Return [X, Y] of the center of cell containing provided text 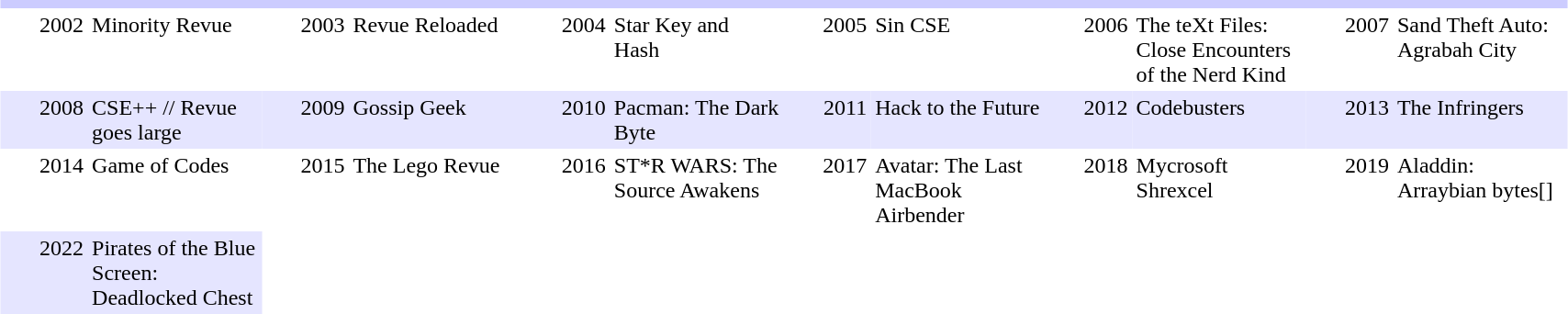
Avatar: The Last MacBook Airbender [958, 190]
Codebusters [1219, 119]
Gossip Geek [436, 119]
2010 [567, 119]
2009 [305, 119]
2006 [1089, 50]
2022 [44, 273]
2007 [1350, 50]
The Infringers [1480, 119]
Minority Revue [175, 50]
2008 [44, 119]
2002 [44, 50]
2011 [828, 119]
CSE++ // Revue goes large [175, 119]
2019 [1350, 190]
2015 [305, 190]
The teXt Files: Close Encounters of the Nerd Kind [1219, 50]
ST*R WARS: The Source Awakens [697, 190]
2005 [828, 50]
2016 [567, 190]
The Lego Revue [436, 190]
Sin CSE [958, 50]
2004 [567, 50]
Pacman: The Dark Byte [697, 119]
2017 [828, 190]
Revue Reloaded [436, 50]
Pirates of the Blue Screen: Deadlocked Chest [175, 273]
Mycrosoft Shrexcel [1219, 190]
Sand Theft Auto: Agrabah City [1480, 50]
2018 [1089, 190]
Game of Codes [175, 190]
2014 [44, 190]
Aladdin: Arraybian bytes[] [1480, 190]
2003 [305, 50]
2012 [1089, 119]
2013 [1350, 119]
Star Key and Hash [697, 50]
Hack to the Future [958, 119]
